Find where the given text appears and provide that cell's center as (x, y) coordinate. 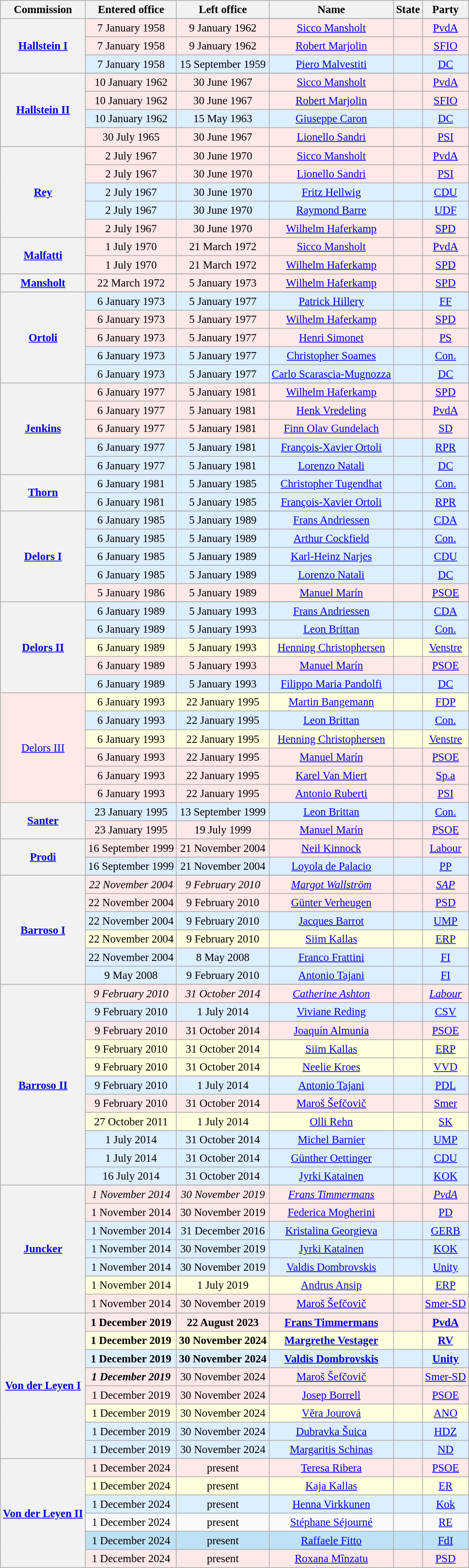
8 May 2008 (223, 958)
Hallstein I (43, 47)
Günter Verheugen (331, 903)
Finn Olav Gundelach (331, 429)
SAP (446, 884)
Karel Van Miert (331, 775)
Henk Vredeling (331, 411)
Mansholt (43, 283)
Barroso I (43, 930)
Josep Borrell (331, 1395)
22 March 1972 (131, 283)
Christopher Tugendhat (331, 483)
SD (446, 429)
Filippo Maria Pandolfi (331, 684)
Neelie Kroes (331, 1067)
PDL (446, 1085)
Henri Simonet (331, 338)
Olli Rehn (331, 1121)
Rey (43, 192)
CSV (446, 1012)
Smer (446, 1104)
Santer (43, 820)
Thorn (43, 493)
Andrus Ansip (331, 1285)
27 October 2011 (131, 1121)
Kristalina Georgieva (331, 1231)
Margaritis Schinas (331, 1450)
Jenkins (43, 429)
Kok (446, 1504)
Günther Oettinger (331, 1158)
Malfatti (43, 256)
PD (446, 1213)
5 January 1973 (223, 283)
Margrethe Vestager (331, 1340)
UDF (446, 210)
Martin Bangemann (331, 703)
Catherine Ashton (331, 994)
Karl-Heinz Narjes (331, 557)
State (408, 10)
Neil Kinnock (331, 848)
Kaja Kallas (331, 1486)
Delors III (43, 748)
VVD (446, 1067)
22 August 2023 (223, 1322)
13 September 1999 (223, 812)
GERB (446, 1231)
15 September 1959 (223, 64)
Raffaele Fitto (331, 1541)
ER (446, 1486)
Von der Leyen II (43, 1513)
Commission (43, 10)
Delors I (43, 557)
Entered office (131, 10)
Fritz Hellwig (331, 192)
Delors II (43, 648)
Left office (223, 10)
Carlo Scarascia-Mugnozza (331, 374)
1 July 2019 (223, 1285)
Patrick Hillery (331, 301)
Juncker (43, 1249)
ANO (446, 1413)
Joaquín Almunia (331, 1030)
5 January 1986 (131, 593)
PS (446, 338)
30 July 1965 (131, 137)
Party (446, 10)
Christopher Soames (331, 356)
RE (446, 1522)
Name (331, 10)
Antonio Ruberti (331, 793)
31 December 2016 (223, 1231)
Sp.a (446, 775)
Teresa Ribera (331, 1468)
Prodi (43, 857)
Viviane Reding (331, 1012)
Margot Wallström (331, 884)
Ortoli (43, 337)
9 May 2008 (131, 976)
Věra Jourová (331, 1413)
Henna Virkkunen (331, 1504)
SK (446, 1121)
Hallstein II (43, 110)
Franco Frattini (331, 958)
Jacques Barrot (331, 921)
RV (446, 1340)
19 July 1999 (223, 830)
Giuseppe Caron (331, 119)
Dubravka Šuica (331, 1431)
FF (446, 301)
Federica Mogherini (331, 1213)
15 May 1963 (223, 119)
Von der Leyen I (43, 1386)
Stéphane Séjourné (331, 1522)
PP (446, 866)
Roxana Mînzatu (331, 1559)
ND (446, 1450)
Piero Malvestiti (331, 64)
HDZ (446, 1431)
Loyola de Palacio (331, 866)
Barroso II (43, 1085)
Arthur Cockfield (331, 538)
Raymond Barre (331, 210)
16 July 2014 (131, 1176)
FdI (446, 1541)
FDP (446, 703)
Michel Barnier (331, 1140)
